For the text-containing cell, return its midpoint in [x, y] coordinate format. 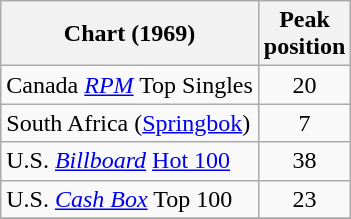
Canada RPM Top Singles [130, 85]
Chart (1969) [130, 34]
38 [304, 161]
7 [304, 123]
23 [304, 199]
U.S. Billboard Hot 100 [130, 161]
20 [304, 85]
South Africa (Springbok) [130, 123]
U.S. Cash Box Top 100 [130, 199]
Peakposition [304, 34]
